Return the (x, y) coordinate for the center point of the cell that contains the specified text.  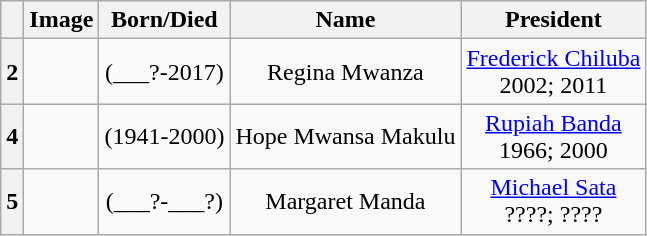
Born/Died (164, 20)
(___?-___?) (164, 202)
Regina Mwanza (346, 72)
Michael Sata ????; ???? (554, 202)
Name (346, 20)
Image (62, 20)
Rupiah Banda 1966; 2000 (554, 136)
4 (12, 136)
President (554, 20)
5 (12, 202)
Frederick Chiluba 2002; 2011 (554, 72)
2 (12, 72)
(1941-2000) (164, 136)
Margaret Manda (346, 202)
(___?-2017) (164, 72)
Hope Mwansa Makulu (346, 136)
